Return the (X, Y) coordinate for the center point of the cell that contains the specified text.  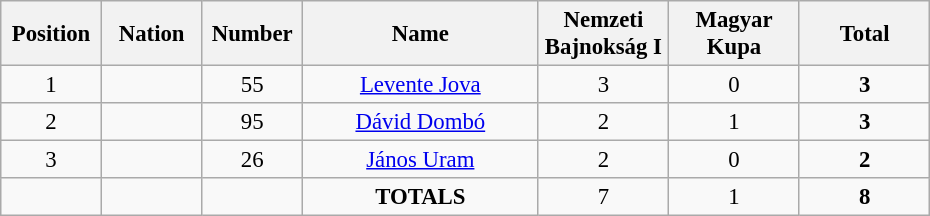
Levente Jova (421, 85)
Position (52, 34)
8 (864, 197)
Nemzeti Bajnokság I (604, 34)
Total (864, 34)
Name (421, 34)
7 (604, 197)
55 (252, 85)
Number (252, 34)
Nation (152, 34)
Dávid Dombó (421, 122)
János Uram (421, 160)
Magyar Kupa (734, 34)
TOTALS (421, 197)
95 (252, 122)
26 (252, 160)
